Pinpoint the cell where the given text exists, returning its [x, y] midpoint coordinate. 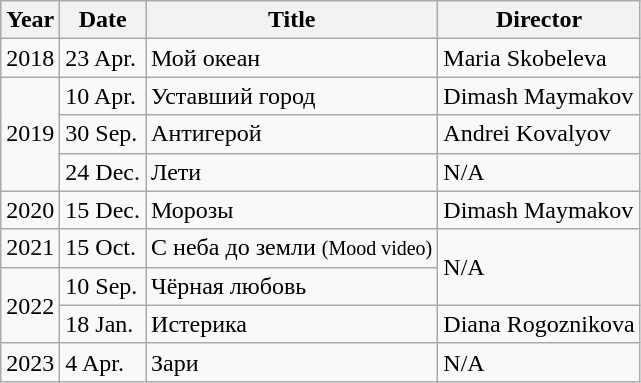
18 Jan. [103, 324]
2022 [30, 305]
Мой океан [292, 58]
Морозы [292, 210]
Зари [292, 362]
24 Dec. [103, 172]
Title [292, 20]
С неба до земли (Mood video) [292, 248]
2020 [30, 210]
Чёрная любовь [292, 286]
Лети [292, 172]
Антигерой [292, 134]
2023 [30, 362]
2018 [30, 58]
Year [30, 20]
Director [539, 20]
15 Dec. [103, 210]
4 Apr. [103, 362]
Maria Skobeleva [539, 58]
Уставший город [292, 96]
Date [103, 20]
23 Apr. [103, 58]
30 Sep. [103, 134]
Diana Rogoznikova [539, 324]
10 Sep. [103, 286]
Истерика [292, 324]
15 Oct. [103, 248]
2019 [30, 134]
2021 [30, 248]
Andrei Kovalyov [539, 134]
10 Apr. [103, 96]
